Capture the cell that displays the provided text and extract its [X, Y] central coordinate. 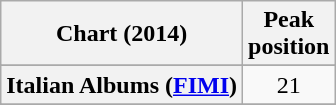
21 [289, 85]
Chart (2014) [122, 34]
Italian Albums (FIMI) [122, 85]
Peakposition [289, 34]
